Determine the (x, y) coordinate at the center of the cell enclosing the given text.  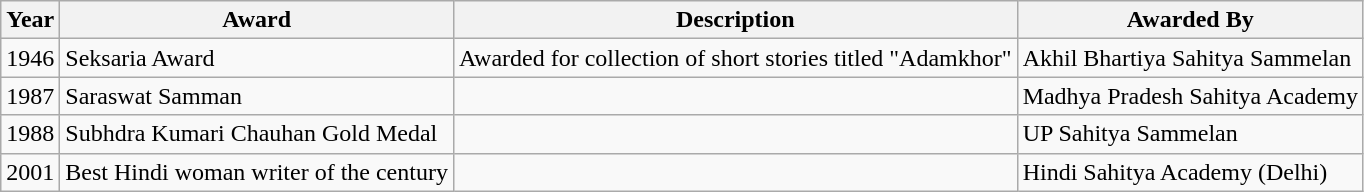
Seksaria Award (257, 58)
Hindi Sahitya Academy (Delhi) (1190, 172)
Subhdra Kumari Chauhan Gold Medal (257, 134)
Description (735, 20)
1946 (30, 58)
Awarded By (1190, 20)
Award (257, 20)
Akhil Bhartiya Sahitya Sammelan (1190, 58)
Awarded for collection of short stories titled "Adamkhor" (735, 58)
UP Sahitya Sammelan (1190, 134)
Year (30, 20)
1988 (30, 134)
Saraswat Samman (257, 96)
2001 (30, 172)
Best Hindi woman writer of the century (257, 172)
1987 (30, 96)
Madhya Pradesh Sahitya Academy (1190, 96)
